Determine the [x, y] coordinate at the center of the cell enclosing the given text.  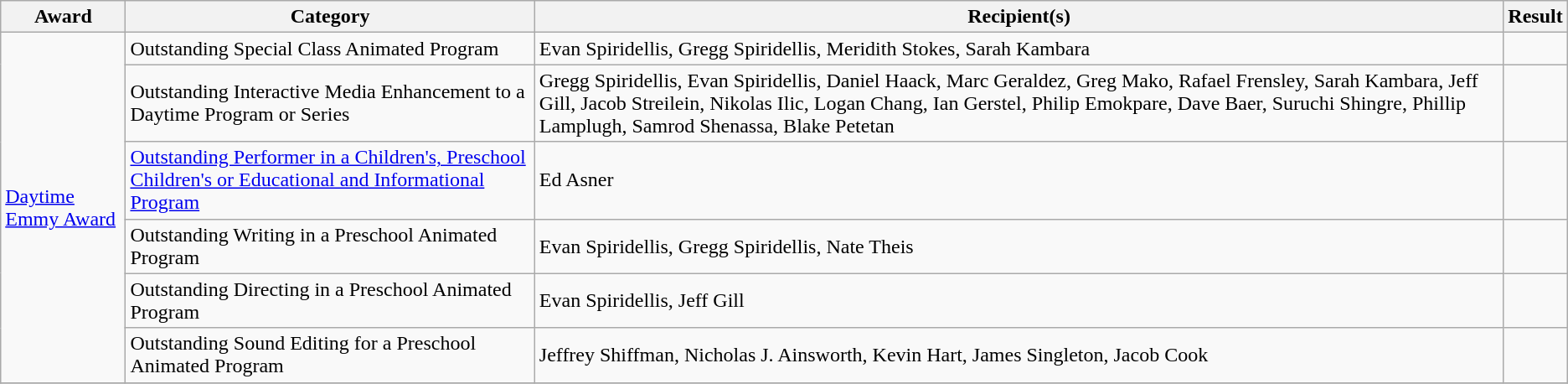
Outstanding Performer in a Children's, Preschool Children's or Educational and Informational Program [330, 180]
Daytime Emmy Award [64, 208]
Ed Asner [1019, 180]
Outstanding Writing in a Preschool Animated Program [330, 246]
Jeffrey Shiffman, Nicholas J. Ainsworth, Kevin Hart, James Singleton, Jacob Cook [1019, 355]
Evan Spiridellis, Gregg Spiridellis, Meridith Stokes, Sarah Kambara [1019, 49]
Outstanding Directing in a Preschool Animated Program [330, 300]
Recipient(s) [1019, 17]
Award [64, 17]
Outstanding Sound Editing for a Preschool Animated Program [330, 355]
Evan Spiridellis, Jeff Gill [1019, 300]
Evan Spiridellis, Gregg Spiridellis, Nate Theis [1019, 246]
Outstanding Special Class Animated Program [330, 49]
Outstanding Interactive Media Enhancement to a Daytime Program or Series [330, 103]
Result [1535, 17]
Category [330, 17]
